Locate the cell with the specified text and output its [X, Y] center coordinate. 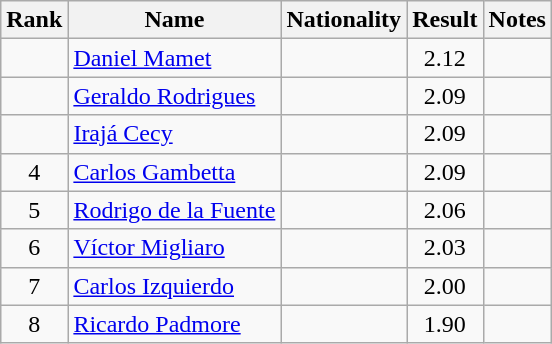
2.00 [445, 286]
5 [34, 210]
2.12 [445, 58]
6 [34, 248]
Víctor Migliaro [174, 248]
7 [34, 286]
1.90 [445, 324]
2.03 [445, 248]
Rodrigo de la Fuente [174, 210]
2.06 [445, 210]
8 [34, 324]
Carlos Gambetta [174, 172]
Geraldo Rodrigues [174, 96]
Irajá Cecy [174, 134]
Rank [34, 20]
Nationality [344, 20]
Notes [517, 20]
Daniel Mamet [174, 58]
Name [174, 20]
Carlos Izquierdo [174, 286]
Ricardo Padmore [174, 324]
4 [34, 172]
Result [445, 20]
